Detect which cell encompasses the target text, then output its [x, y] center coordinate. 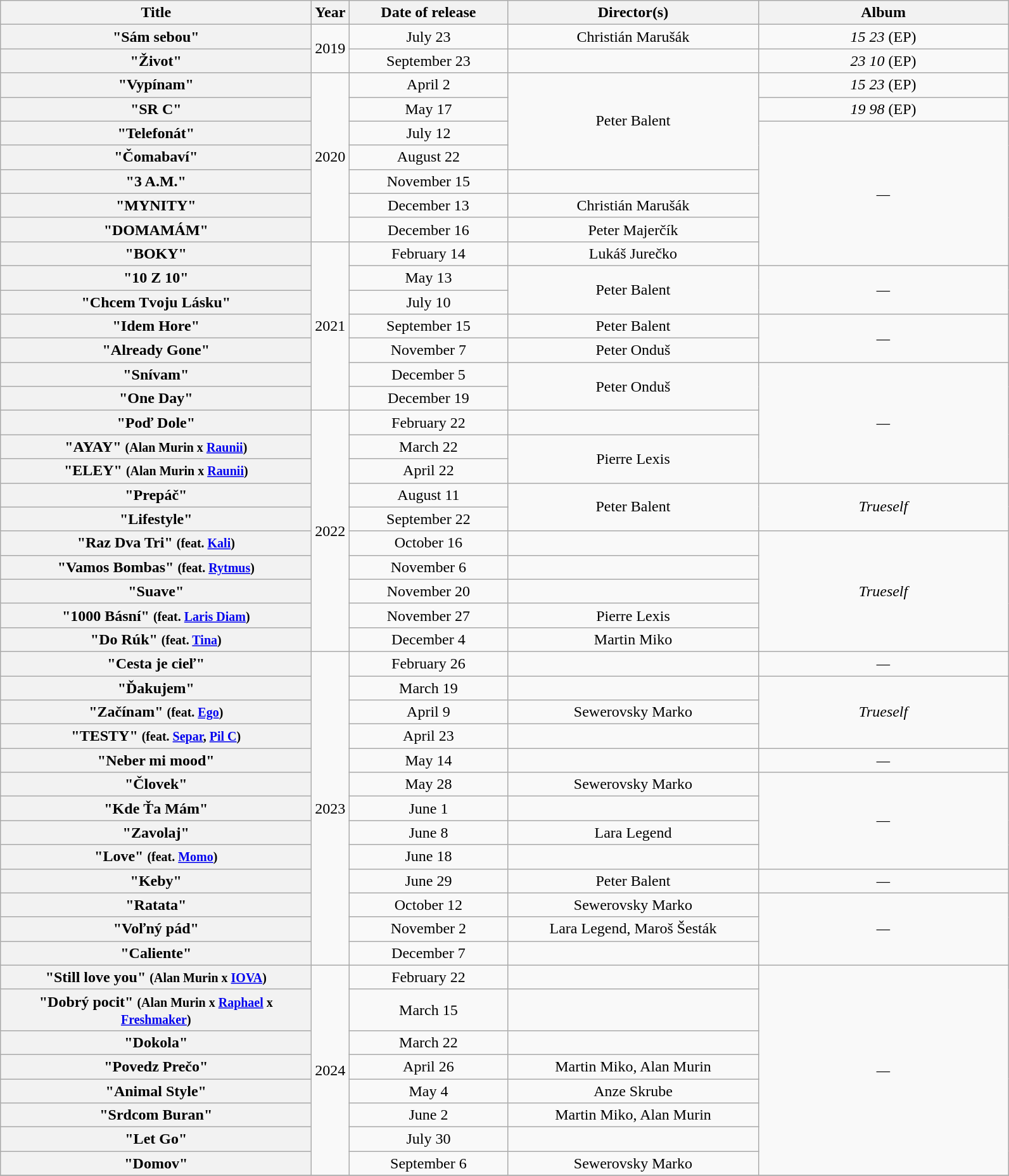
"Vypínam" [156, 85]
"Animal Style" [156, 1090]
November 27 [428, 615]
19 98 (EP) [883, 109]
Lara Legend [633, 833]
December 5 [428, 374]
Director(s) [633, 13]
Anze Skrube [633, 1090]
"DOMAMÁM" [156, 229]
December 13 [428, 205]
July 10 [428, 302]
"Still love you" (Alan Murin x IOVA) [156, 977]
"3 A.M." [156, 181]
"1000 Básní" (feat. Laris Diam) [156, 615]
"Let Go" [156, 1139]
September 15 [428, 326]
December 4 [428, 639]
June 18 [428, 857]
May 14 [428, 760]
March 19 [428, 687]
November 15 [428, 181]
Album [883, 13]
April 23 [428, 736]
"Domov" [156, 1163]
"Život" [156, 61]
December 19 [428, 399]
October 12 [428, 905]
Lukáš Jurečko [633, 253]
Peter Majerčík [633, 229]
"Človek" [156, 784]
"Ratata" [156, 905]
"Lifestyle" [156, 519]
"MYNITY" [156, 205]
November 6 [428, 567]
"Sám sebou" [156, 37]
23 10 (EP) [883, 61]
August 22 [428, 157]
2024 [331, 1070]
"Idem Hore" [156, 326]
September 23 [428, 61]
"Telefonát" [156, 133]
June 2 [428, 1115]
"Začínam" (feat. Ego) [156, 712]
"Love" (feat. Momo) [156, 857]
2019 [331, 49]
"Caliente" [156, 953]
September 22 [428, 519]
April 26 [428, 1066]
"ELEY" (Alan Murin x Raunii) [156, 471]
December 7 [428, 953]
"Keby" [156, 881]
"SR C" [156, 109]
November 2 [428, 929]
Year [331, 13]
June 1 [428, 808]
"Zavolaj" [156, 833]
May 13 [428, 278]
July 23 [428, 37]
"Neber mi mood" [156, 760]
"Voľný pád" [156, 929]
"10 Z 10" [156, 278]
February 26 [428, 663]
May 17 [428, 109]
"Kde Ťa Mám" [156, 808]
2021 [331, 326]
"Chcem Tvoju Lásku" [156, 302]
November 20 [428, 591]
"Raz Dva Tri" (feat. Kali) [156, 543]
April 2 [428, 85]
Lara Legend, Maroš Šesták [633, 929]
"Dokola" [156, 1042]
June 29 [428, 881]
April 22 [428, 471]
"Dobrý pocit" (Alan Murin x Raphael x Freshmaker) [156, 1010]
August 11 [428, 495]
"Already Gone" [156, 350]
April 9 [428, 712]
"Snívam" [156, 374]
May 28 [428, 784]
September 6 [428, 1163]
December 16 [428, 229]
Date of release [428, 13]
2022 [331, 531]
February 14 [428, 253]
"Prepáč" [156, 495]
"One Day" [156, 399]
March 15 [428, 1010]
May 4 [428, 1090]
"Cesta je cieľ" [156, 663]
June 8 [428, 833]
"AYAY" (Alan Murin x Raunii) [156, 447]
Title [156, 13]
"Vamos Bombas" (feat. Rytmus) [156, 567]
"BOKY" [156, 253]
"Čomabaví" [156, 157]
2023 [331, 808]
July 30 [428, 1139]
Martin Miko [633, 639]
October 16 [428, 543]
November 7 [428, 350]
"Poď Dole" [156, 423]
"Ďakujem" [156, 687]
"Srdcom Buran" [156, 1115]
"Suave" [156, 591]
2020 [331, 157]
"Povedz Prečo" [156, 1066]
"Do Rúk" (feat. Tina) [156, 639]
"TESTY" (feat. Separ, Pil C) [156, 736]
July 12 [428, 133]
